Return the [x, y] coordinate for the center point of the cell that contains the specified text.  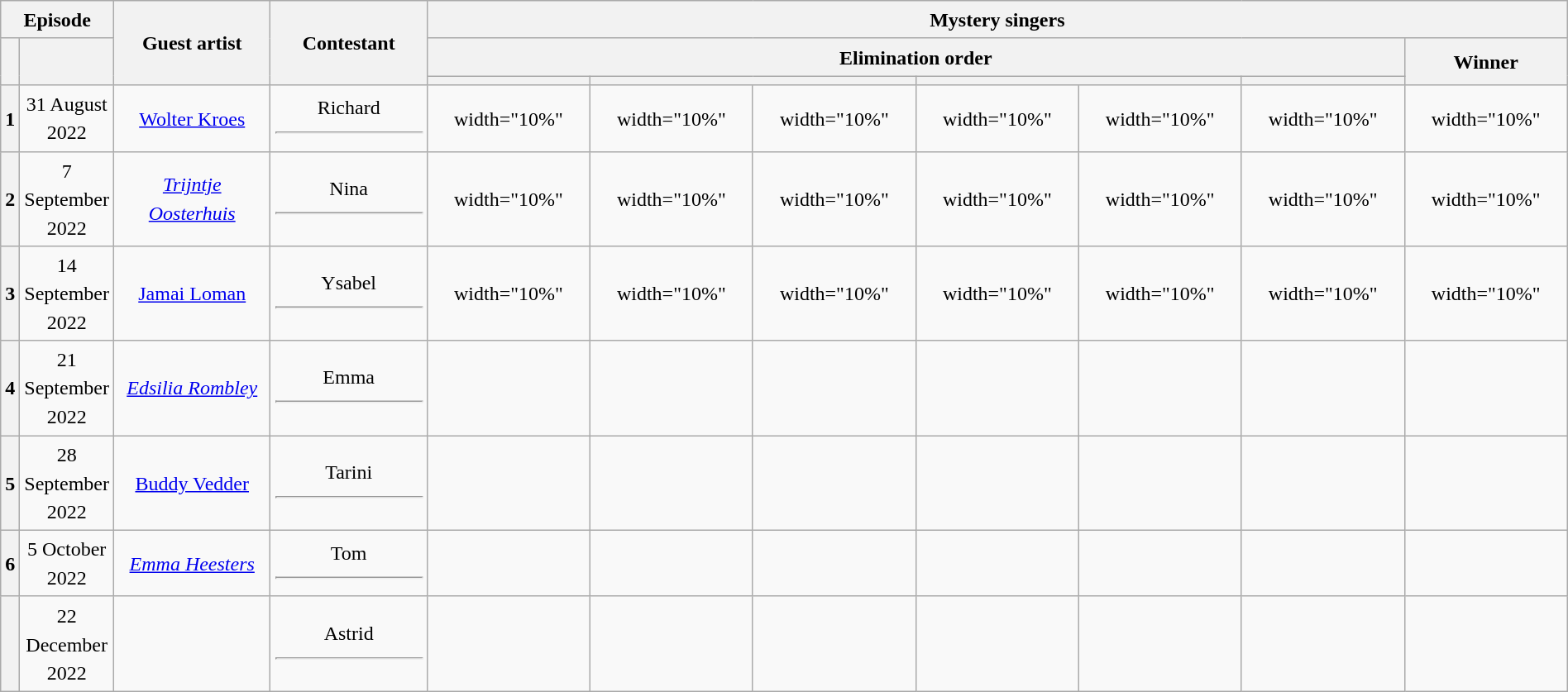
Edsilia Rombley [192, 389]
3 [10, 294]
Winner [1485, 61]
21 September 2022 [67, 389]
14 September 2022 [67, 294]
5 October 2022 [67, 563]
4 [10, 389]
6 [10, 563]
Nina [349, 198]
28 September 2022 [67, 483]
31 August 2022 [67, 118]
1 [10, 118]
Astrid [349, 643]
Ysabel [349, 294]
Jamai Loman [192, 294]
Episode [58, 20]
Trijntje Oosterhuis [192, 198]
Tom [349, 563]
Wolter Kroes [192, 118]
2 [10, 198]
Contestant [349, 43]
5 [10, 483]
Emma Heesters [192, 563]
22 December 2022 [67, 643]
Guest artist [192, 43]
Elimination order [915, 57]
Mystery singers [997, 20]
7 September 2022 [67, 198]
Richard [349, 118]
Buddy Vedder [192, 483]
Emma [349, 389]
Tarini [349, 483]
